Output the (x, y) coordinate of the center of the cell containing the given text.  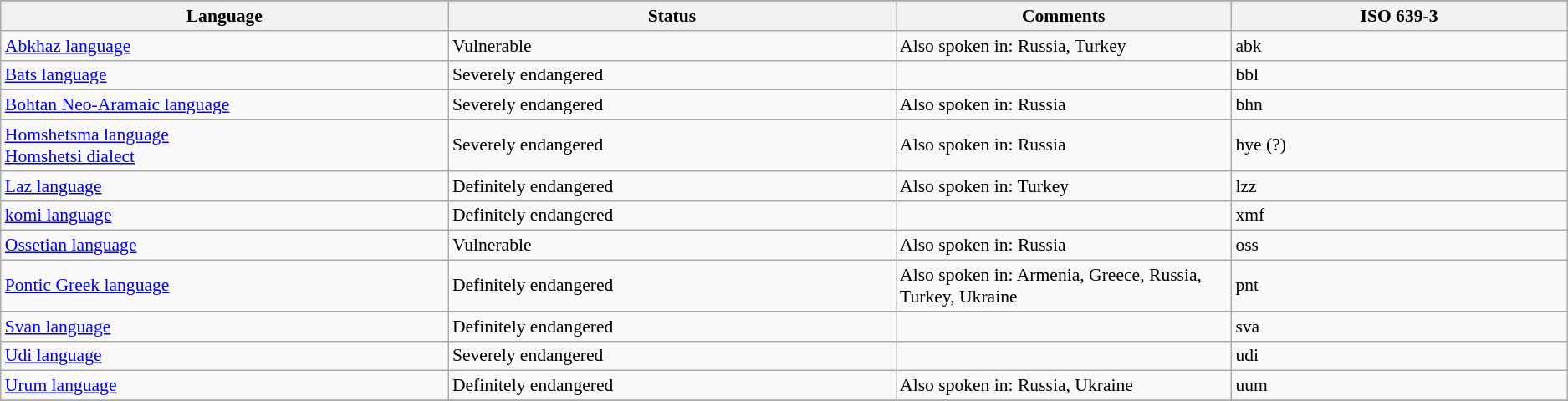
Homshetsma languageHomshetsi dialect (224, 145)
Language (224, 16)
Svan language (224, 327)
Also spoken in: Armenia, Greece, Russia, Turkey, Ukraine (1064, 286)
Also spoken in: Russia, Ukraine (1064, 386)
lzz (1398, 186)
hye (?) (1398, 145)
bhn (1398, 105)
abk (1398, 46)
Ossetian language (224, 246)
Urum language (224, 386)
Bohtan Neo-Aramaic language (224, 105)
Laz language (224, 186)
oss (1398, 246)
sva (1398, 327)
Comments (1064, 16)
Udi language (224, 356)
ISO 639-3 (1398, 16)
Also spoken in: Russia, Turkey (1064, 46)
Status (672, 16)
Bats language (224, 75)
udi (1398, 356)
Pontic Greek language (224, 286)
Abkhaz language (224, 46)
pnt (1398, 286)
uum (1398, 386)
komi language (224, 216)
Also spoken in: Turkey (1064, 186)
bbl (1398, 75)
xmf (1398, 216)
